Capture the cell that displays the provided text and extract its [x, y] central coordinate. 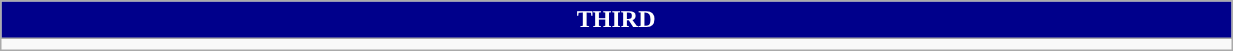
THIRD [616, 20]
